Return the [x, y] coordinate for the center point of the cell that contains the specified text.  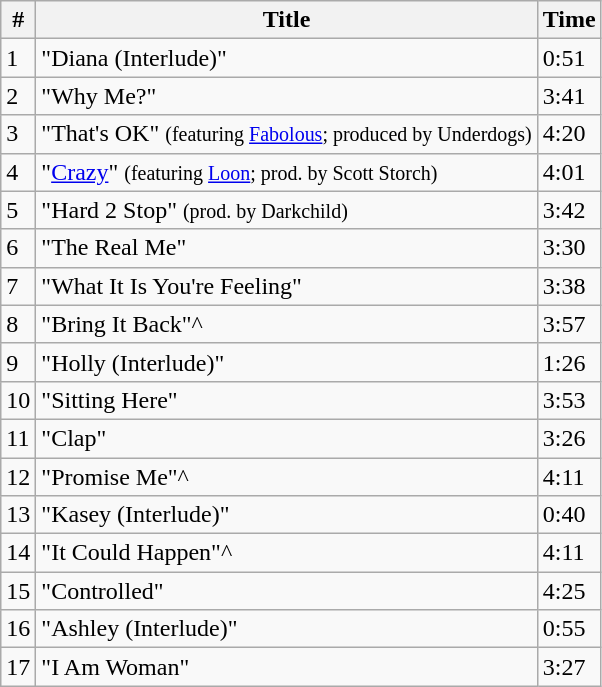
12 [18, 477]
9 [18, 362]
3:38 [569, 286]
11 [18, 438]
3:42 [569, 210]
# [18, 20]
3:27 [569, 667]
Time [569, 20]
3:26 [569, 438]
10 [18, 400]
"Kasey (Interlude)" [286, 515]
17 [18, 667]
3 [18, 134]
4:20 [569, 134]
"Why Me?" [286, 96]
"Ashley (Interlude)" [286, 629]
0:40 [569, 515]
"Sitting Here" [286, 400]
"Promise Me"^ [286, 477]
"Bring It Back"^ [286, 324]
"What It Is You're Feeling" [286, 286]
3:30 [569, 248]
5 [18, 210]
"Clap" [286, 438]
8 [18, 324]
"It Could Happen"^ [286, 553]
4:25 [569, 591]
"I Am Woman" [286, 667]
"Diana (Interlude)" [286, 58]
"Controlled" [286, 591]
Title [286, 20]
4:01 [569, 172]
13 [18, 515]
1:26 [569, 362]
3:41 [569, 96]
"Crazy" (featuring Loon; prod. by Scott Storch) [286, 172]
6 [18, 248]
14 [18, 553]
"Hard 2 Stop" (prod. by Darkchild) [286, 210]
7 [18, 286]
1 [18, 58]
2 [18, 96]
"That's OK" (featuring Fabolous; produced by Underdogs) [286, 134]
4 [18, 172]
0:55 [569, 629]
3:57 [569, 324]
16 [18, 629]
3:53 [569, 400]
"The Real Me" [286, 248]
"Holly (Interlude)" [286, 362]
15 [18, 591]
0:51 [569, 58]
